Pinpoint the cell where the given text exists, returning its [x, y] midpoint coordinate. 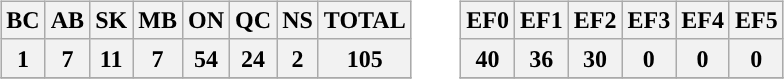
EF5 [756, 20]
24 [254, 58]
1 [23, 58]
EF1 [541, 20]
30 [595, 58]
QC [254, 20]
AB [67, 20]
EF3 [649, 20]
40 [488, 58]
105 [364, 58]
54 [206, 58]
36 [541, 58]
SK [112, 20]
BC [23, 20]
TOTAL [364, 20]
2 [298, 58]
EF0 [488, 20]
NS [298, 20]
EF4 [703, 20]
EF2 [595, 20]
11 [112, 58]
MB [158, 20]
ON [206, 20]
